Identify which cell holds the provided text, then report its (x, y) central coordinate. 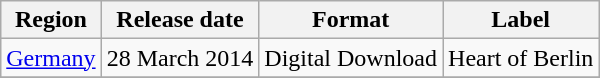
Heart of Berlin (521, 58)
Digital Download (351, 58)
Region (51, 20)
Germany (51, 58)
28 March 2014 (180, 58)
Format (351, 20)
Label (521, 20)
Release date (180, 20)
